Identify which cell holds the provided text, then report its (x, y) central coordinate. 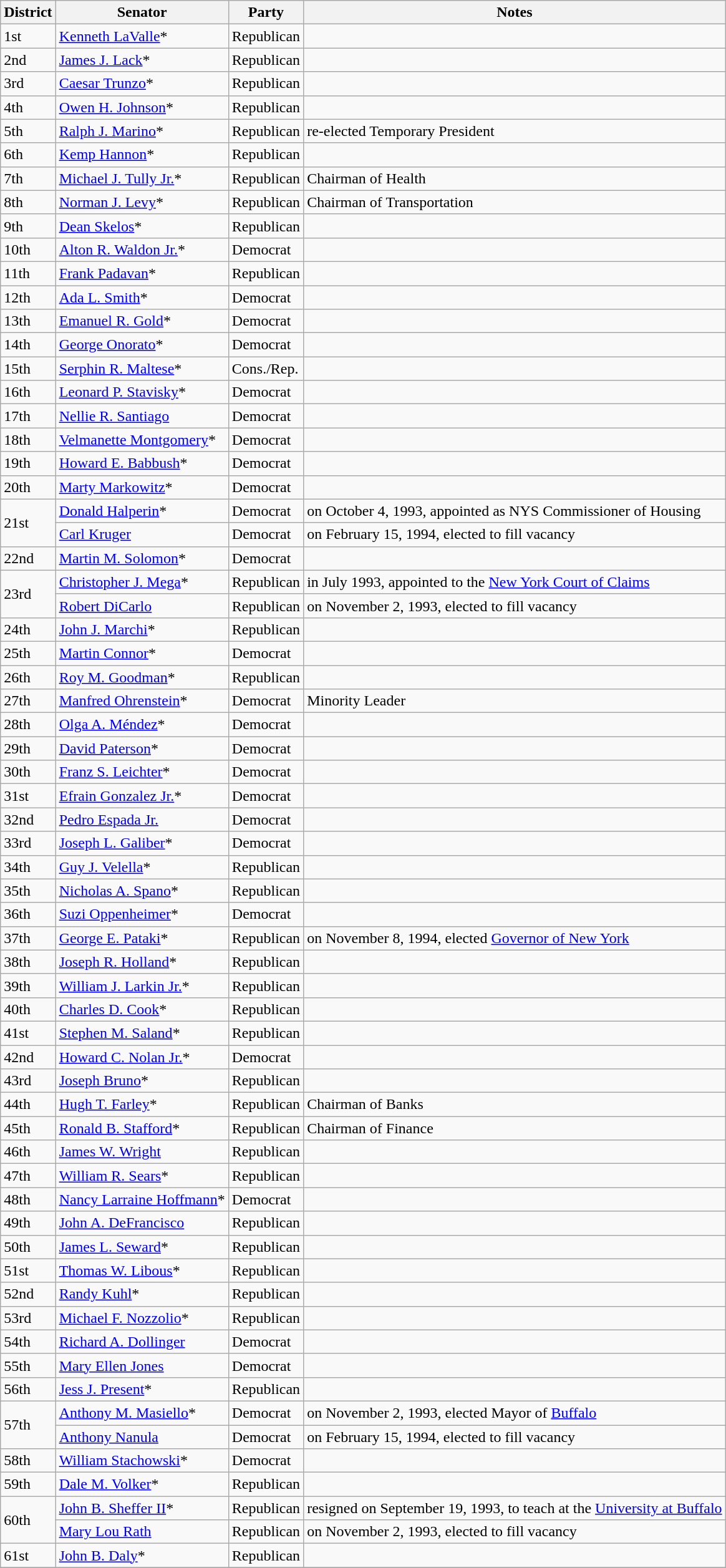
Party (266, 12)
53rd (28, 1318)
Chairman of Finance (515, 1128)
Velmanette Montgomery* (142, 440)
Suzi Oppenheimer* (142, 914)
Kemp Hannon* (142, 155)
47th (28, 1176)
41st (28, 1033)
43rd (28, 1081)
38th (28, 962)
Mary Lou Rath (142, 1532)
Nicholas A. Spano* (142, 891)
Thomas W. Libous* (142, 1270)
Martin Connor* (142, 653)
11th (28, 273)
Chairman of Health (515, 178)
13th (28, 321)
Pedro Espada Jr. (142, 820)
John B. Daly* (142, 1556)
61st (28, 1556)
on November 8, 1994, elected Governor of New York (515, 938)
56th (28, 1389)
Emanuel R. Gold* (142, 321)
Donald Halperin* (142, 511)
District (28, 12)
Ronald B. Stafford* (142, 1128)
35th (28, 891)
David Paterson* (142, 748)
Robert DiCarlo (142, 606)
7th (28, 178)
59th (28, 1484)
Guy J. Velella* (142, 867)
51st (28, 1270)
William J. Larkin Jr.* (142, 985)
Cons./Rep. (266, 369)
George Onorato* (142, 345)
48th (28, 1199)
Owen H. Johnson* (142, 107)
William Stachowski* (142, 1461)
4th (28, 107)
George E. Pataki* (142, 938)
44th (28, 1105)
46th (28, 1152)
Nellie R. Santiago (142, 416)
Nancy Larraine Hoffmann* (142, 1199)
29th (28, 748)
Richard A. Dollinger (142, 1342)
9th (28, 226)
James L. Seward* (142, 1247)
14th (28, 345)
Norman J. Levy* (142, 202)
Efrain Gonzalez Jr.* (142, 796)
24th (28, 629)
18th (28, 440)
Charles D. Cook* (142, 1009)
36th (28, 914)
2nd (28, 60)
10th (28, 249)
Howard C. Nolan Jr.* (142, 1057)
5th (28, 131)
on October 4, 1993, appointed as NYS Commissioner of Housing (515, 511)
22nd (28, 558)
re-elected Temporary President (515, 131)
45th (28, 1128)
Frank Padavan* (142, 273)
Olga A. Méndez* (142, 725)
8th (28, 202)
in July 1993, appointed to the New York Court of Claims (515, 582)
James J. Lack* (142, 60)
William R. Sears* (142, 1176)
James W. Wright (142, 1152)
Anthony Nanula (142, 1436)
54th (28, 1342)
John B. Sheffer II* (142, 1508)
Chairman of Transportation (515, 202)
3rd (28, 84)
Senator (142, 12)
15th (28, 369)
Caesar Trunzo* (142, 84)
Notes (515, 12)
21st (28, 523)
Minority Leader (515, 701)
Kenneth LaValle* (142, 36)
34th (28, 867)
Chairman of Banks (515, 1105)
32nd (28, 820)
Marty Markowitz* (142, 487)
28th (28, 725)
6th (28, 155)
50th (28, 1247)
27th (28, 701)
26th (28, 677)
57th (28, 1425)
Stephen M. Saland* (142, 1033)
49th (28, 1223)
30th (28, 772)
resigned on September 19, 1993, to teach at the University at Buffalo (515, 1508)
Alton R. Waldon Jr.* (142, 249)
20th (28, 487)
Christopher J. Mega* (142, 582)
58th (28, 1461)
60th (28, 1520)
Howard E. Babbush* (142, 463)
16th (28, 392)
Leonard P. Stavisky* (142, 392)
12th (28, 298)
John J. Marchi* (142, 629)
Manfred Ohrenstein* (142, 701)
52nd (28, 1294)
Jess J. Present* (142, 1389)
Randy Kuhl* (142, 1294)
40th (28, 1009)
17th (28, 416)
42nd (28, 1057)
1st (28, 36)
Dale M. Volker* (142, 1484)
23rd (28, 594)
Roy M. Goodman* (142, 677)
Mary Ellen Jones (142, 1365)
Carl Kruger (142, 535)
on November 2, 1993, elected Mayor of Buffalo (515, 1413)
19th (28, 463)
Serphin R. Maltese* (142, 369)
Ralph J. Marino* (142, 131)
Joseph R. Holland* (142, 962)
Hugh T. Farley* (142, 1105)
33rd (28, 843)
Anthony M. Masiello* (142, 1413)
55th (28, 1365)
Joseph L. Galiber* (142, 843)
Franz S. Leichter* (142, 772)
Dean Skelos* (142, 226)
Ada L. Smith* (142, 298)
Martin M. Solomon* (142, 558)
Michael J. Tully Jr.* (142, 178)
37th (28, 938)
25th (28, 653)
John A. DeFrancisco (142, 1223)
Joseph Bruno* (142, 1081)
Michael F. Nozzolio* (142, 1318)
31st (28, 796)
39th (28, 985)
